Locate the cell with the specified text and output its (X, Y) center coordinate. 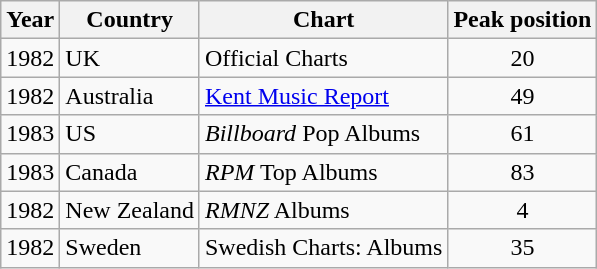
Swedish Charts: Albums (323, 248)
4 (522, 210)
Australia (130, 96)
UK (130, 58)
83 (522, 172)
RPM Top Albums (323, 172)
Peak position (522, 20)
35 (522, 248)
US (130, 134)
Kent Music Report (323, 96)
Chart (323, 20)
61 (522, 134)
Sweden (130, 248)
RMNZ Albums (323, 210)
Billboard Pop Albums (323, 134)
49 (522, 96)
20 (522, 58)
Country (130, 20)
New Zealand (130, 210)
Canada (130, 172)
Year (30, 20)
Official Charts (323, 58)
